Scan for the cell matching the given text and deliver its [x, y] coordinate at center. 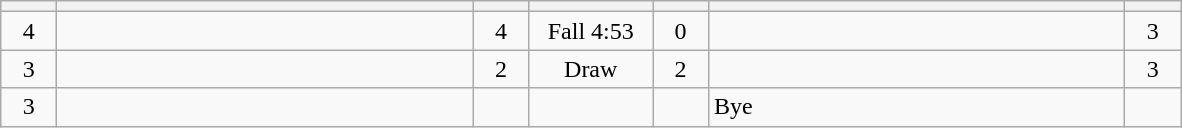
Draw [591, 69]
Bye [917, 107]
Fall 4:53 [591, 31]
0 [680, 31]
